Provide the (x, y) coordinate of the cell's center where the given text is located.  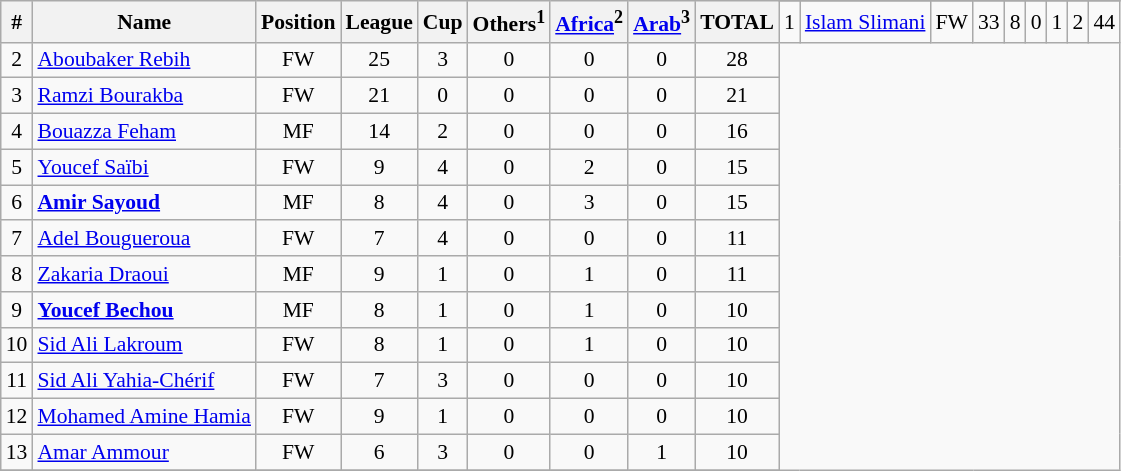
Ramzi Bourakba (144, 96)
Others1 (510, 22)
Aboubaker Rebih (144, 60)
League (378, 22)
5 (17, 167)
Africa2 (589, 22)
25 (378, 60)
Amar Ammour (144, 452)
Zakaria Draoui (144, 274)
Cup (443, 22)
Name (144, 22)
Islam Slimani (866, 22)
TOTAL (737, 22)
13 (17, 452)
28 (737, 60)
Adel Bougueroua (144, 239)
Youcef Saïbi (144, 167)
44 (1104, 22)
# (17, 22)
16 (737, 132)
14 (378, 132)
33 (989, 22)
Amir Sayoud (144, 203)
Position (298, 22)
Mohamed Amine Hamia (144, 417)
Sid Ali Yahia-Chérif (144, 381)
Sid Ali Lakroum (144, 345)
Bouazza Feham (144, 132)
Youcef Bechou (144, 310)
12 (17, 417)
Arab3 (662, 22)
